Find where the given text appears and provide that cell's center as (x, y) coordinate. 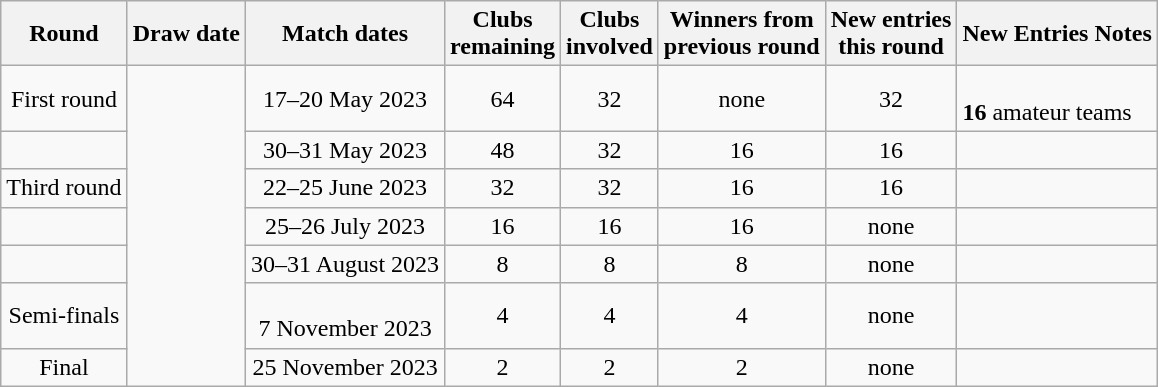
7 November 2023 (346, 316)
Final (64, 367)
First round (64, 98)
64 (503, 98)
48 (503, 150)
30–31 May 2023 (346, 150)
17–20 May 2023 (346, 98)
Third round (64, 188)
22–25 June 2023 (346, 188)
16 amateur teams (1057, 98)
Match dates (346, 34)
Winners fromprevious round (742, 34)
New entriesthis round (891, 34)
Semi-finals (64, 316)
25–26 July 2023 (346, 226)
Draw date (186, 34)
Clubsremaining (503, 34)
Clubsinvolved (610, 34)
30–31 August 2023 (346, 264)
Round (64, 34)
New Entries Notes (1057, 34)
25 November 2023 (346, 367)
